Return [x, y] of the center of cell containing provided text 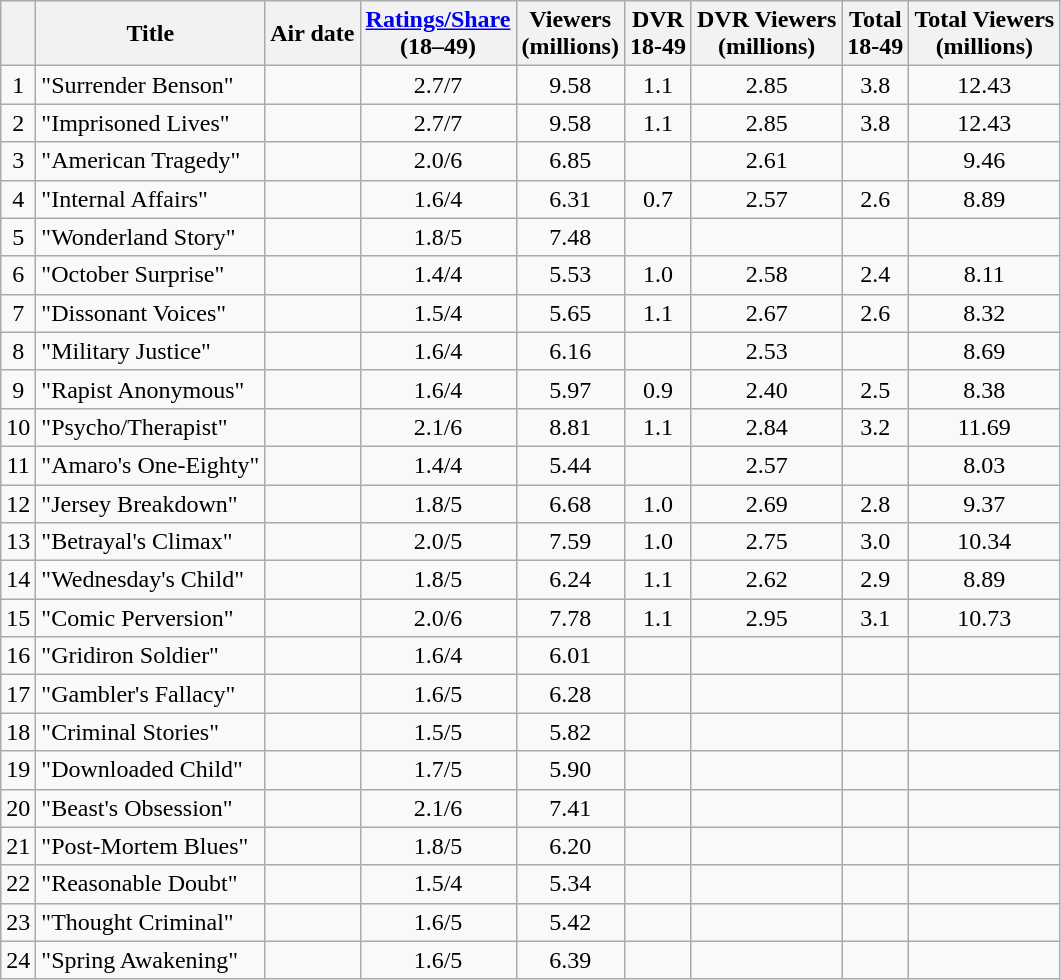
6.31 [570, 199]
2 [18, 123]
0.9 [658, 389]
"Spring Awakening" [150, 960]
10.34 [984, 542]
12 [18, 503]
Viewers(millions) [570, 34]
7.78 [570, 618]
6 [18, 275]
24 [18, 960]
2.67 [766, 313]
"October Surprise" [150, 275]
6.20 [570, 846]
8.32 [984, 313]
6.16 [570, 351]
"Comic Perversion" [150, 618]
"Military Justice" [150, 351]
23 [18, 922]
6.39 [570, 960]
"Downloaded Child" [150, 770]
8.11 [984, 275]
7.41 [570, 808]
"Dissonant Voices" [150, 313]
5.82 [570, 732]
13 [18, 542]
3.1 [876, 618]
3.2 [876, 427]
"Post-Mortem Blues" [150, 846]
2.69 [766, 503]
10 [18, 427]
"Amaro's One-Eighty" [150, 465]
18 [18, 732]
2.95 [766, 618]
2.53 [766, 351]
5.44 [570, 465]
"Psycho/Therapist" [150, 427]
3.0 [876, 542]
Title [150, 34]
6.24 [570, 580]
7 [18, 313]
"Criminal Stories" [150, 732]
0.7 [658, 199]
"Surrender Benson" [150, 85]
"Betrayal's Climax" [150, 542]
"Imprisoned Lives" [150, 123]
5.65 [570, 313]
16 [18, 656]
8.38 [984, 389]
1.7/5 [438, 770]
2.0/5 [438, 542]
Total Viewers(millions) [984, 34]
19 [18, 770]
2.84 [766, 427]
Total18-49 [876, 34]
9.46 [984, 161]
22 [18, 884]
2.9 [876, 580]
2.8 [876, 503]
2.61 [766, 161]
7.48 [570, 237]
"Rapist Anonymous" [150, 389]
DVR18-49 [658, 34]
5.34 [570, 884]
4 [18, 199]
"Gambler's Fallacy" [150, 694]
"Reasonable Doubt" [150, 884]
2.5 [876, 389]
"Gridiron Soldier" [150, 656]
1.5/5 [438, 732]
"Wednesday's Child" [150, 580]
14 [18, 580]
DVR Viewers(millions) [766, 34]
"Thought Criminal" [150, 922]
6.28 [570, 694]
2.58 [766, 275]
15 [18, 618]
6.85 [570, 161]
5 [18, 237]
2.75 [766, 542]
"Jersey Breakdown" [150, 503]
2.40 [766, 389]
8.69 [984, 351]
10.73 [984, 618]
"Internal Affairs" [150, 199]
2.4 [876, 275]
8 [18, 351]
"Wonderland Story" [150, 237]
5.90 [570, 770]
"American Tragedy" [150, 161]
8.81 [570, 427]
1 [18, 85]
2.62 [766, 580]
6.68 [570, 503]
9 [18, 389]
11 [18, 465]
5.97 [570, 389]
"Beast's Obsession" [150, 808]
5.42 [570, 922]
21 [18, 846]
9.37 [984, 503]
Air date [312, 34]
8.03 [984, 465]
11.69 [984, 427]
5.53 [570, 275]
20 [18, 808]
17 [18, 694]
7.59 [570, 542]
3 [18, 161]
6.01 [570, 656]
Ratings/Share(18–49) [438, 34]
